Return (X, Y) of the center of cell containing provided text 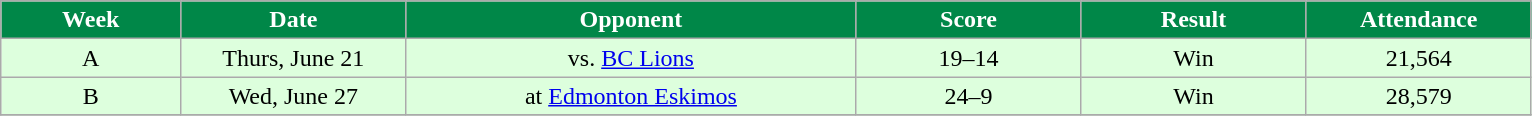
Attendance (1418, 20)
Opponent (631, 20)
19–14 (968, 58)
at Edmonton Eskimos (631, 96)
Thurs, June 21 (294, 58)
B (91, 96)
Wed, June 27 (294, 96)
24–9 (968, 96)
A (91, 58)
21,564 (1418, 58)
Date (294, 20)
Score (968, 20)
vs. BC Lions (631, 58)
Result (1194, 20)
28,579 (1418, 96)
Week (91, 20)
